Return [x, y] of the center of cell containing provided text 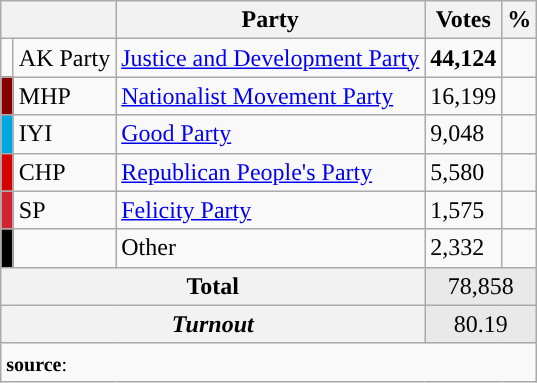
source: [269, 362]
Total [213, 286]
78,858 [481, 286]
44,124 [464, 58]
MHP [64, 96]
Other [270, 248]
1,575 [464, 210]
Republican People's Party [270, 172]
Nationalist Movement Party [270, 96]
Turnout [213, 324]
Justice and Development Party [270, 58]
% [520, 20]
CHP [64, 172]
IYI [64, 134]
SP [64, 210]
80.19 [481, 324]
Party [270, 20]
9,048 [464, 134]
2,332 [464, 248]
Felicity Party [270, 210]
Votes [464, 20]
5,580 [464, 172]
Good Party [270, 134]
16,199 [464, 96]
AK Party [64, 58]
